Extract the [X, Y] coordinate from the center of the cell holding the provided text.  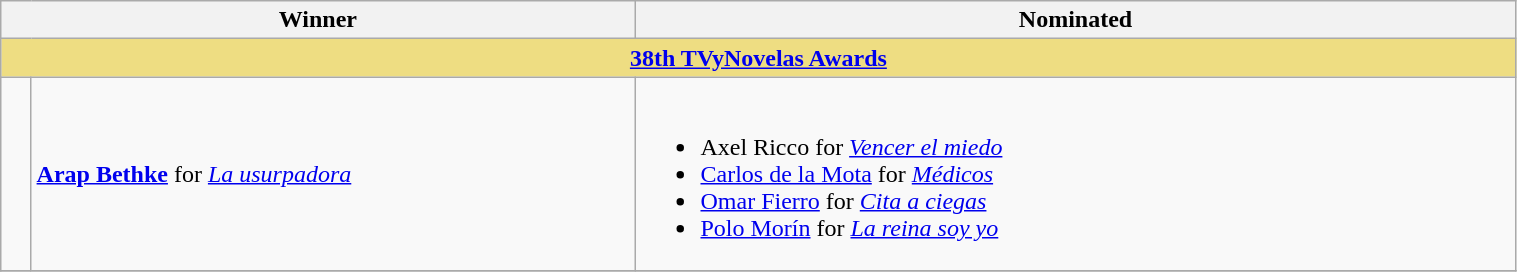
Winner [318, 20]
Arap Bethke for La usurpadora [333, 174]
Nominated [1076, 20]
38th TVyNovelas Awards [758, 58]
Axel Ricco for Vencer el miedoCarlos de la Mota for MédicosOmar Fierro for Cita a ciegasPolo Morín for La reina soy yo [1076, 174]
